Detect which cell encompasses the target text, then output its (X, Y) center coordinate. 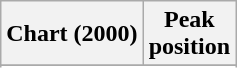
Peakposition (189, 34)
Chart (2000) (72, 34)
